Capture the cell that displays the provided text and extract its (x, y) central coordinate. 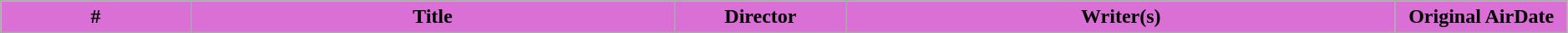
Title (433, 17)
# (96, 17)
Original AirDate (1481, 17)
Director (760, 17)
Writer(s) (1121, 17)
